Search for the cell housing the specified text and yield its (X, Y) center coordinate. 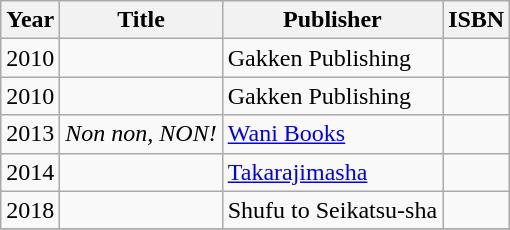
Wani Books (332, 134)
ISBN (476, 20)
2018 (30, 210)
Shufu to Seikatsu-sha (332, 210)
Non non, NON! (141, 134)
Publisher (332, 20)
Title (141, 20)
Takarajimasha (332, 172)
Year (30, 20)
2014 (30, 172)
2013 (30, 134)
